Pinpoint the cell where the given text exists, returning its (X, Y) midpoint coordinate. 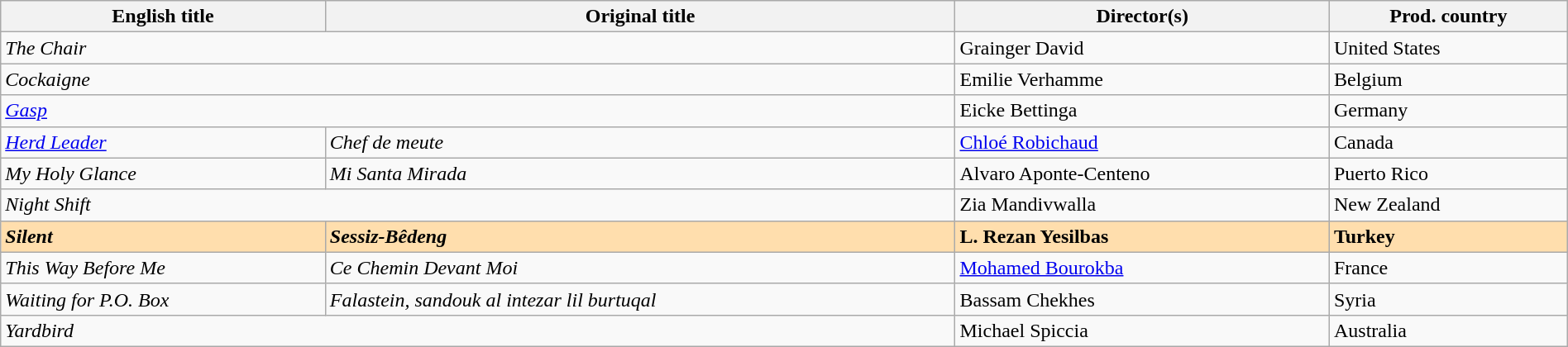
Herd Leader (164, 142)
English title (164, 17)
Falastein, sandouk al intezar lil burtuqal (640, 299)
Original title (640, 17)
Waiting for P.O. Box (164, 299)
Yardbird (478, 330)
Ce Chemin Devant Moi (640, 268)
Canada (1448, 142)
Grainger David (1142, 48)
Germany (1448, 111)
Michael Spiccia (1142, 330)
Emilie Verhamme (1142, 79)
New Zealand (1448, 205)
Zia Mandivwalla (1142, 205)
Bassam Chekhes (1142, 299)
Mi Santa Mirada (640, 173)
This Way Before Me (164, 268)
Director(s) (1142, 17)
Belgium (1448, 79)
Night Shift (478, 205)
Chef de meute (640, 142)
Alvaro Aponte-Centeno (1142, 173)
Australia (1448, 330)
United States (1448, 48)
The Chair (478, 48)
Mohamed Bourokba (1142, 268)
France (1448, 268)
Sessiz-Bêdeng (640, 236)
Syria (1448, 299)
Puerto Rico (1448, 173)
Turkey (1448, 236)
My Holy Glance (164, 173)
Prod. country (1448, 17)
Gasp (478, 111)
Silent (164, 236)
L. Rezan Yesilbas (1142, 236)
Cockaigne (478, 79)
Chloé Robichaud (1142, 142)
Eicke Bettinga (1142, 111)
